Identify which cell holds the provided text, then report its (x, y) central coordinate. 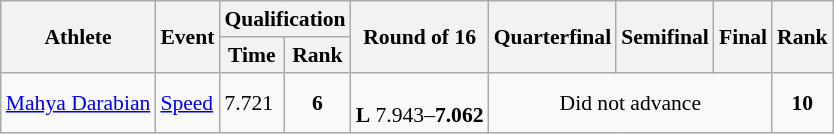
6 (318, 102)
7.721 (252, 102)
Semifinal (665, 36)
10 (802, 102)
Qualification (284, 19)
Round of 16 (420, 36)
Speed (187, 102)
Did not advance (630, 102)
Event (187, 36)
Final (743, 36)
L 7.943–7.062 (420, 102)
Quarterfinal (553, 36)
Mahya Darabian (78, 102)
Athlete (78, 36)
Time (252, 55)
